Find where the given text appears and provide that cell's center as [x, y] coordinate. 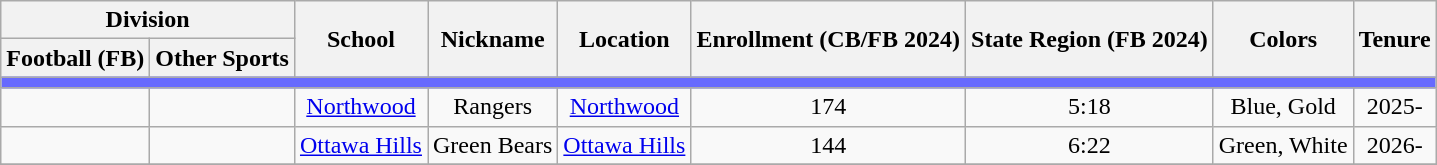
6:22 [1090, 145]
2026- [1394, 145]
Location [624, 39]
Green Bears [493, 145]
Enrollment (CB/FB 2024) [828, 39]
Rangers [493, 107]
Green, White [1283, 145]
Tenure [1394, 39]
174 [828, 107]
5:18 [1090, 107]
Other Sports [222, 58]
State Region (FB 2024) [1090, 39]
Division [148, 20]
Football (FB) [76, 58]
144 [828, 145]
Blue, Gold [1283, 107]
Colors [1283, 39]
School [360, 39]
2025- [1394, 107]
Nickname [493, 39]
